From the cell containing the given text, extract its center point as [x, y] coordinate. 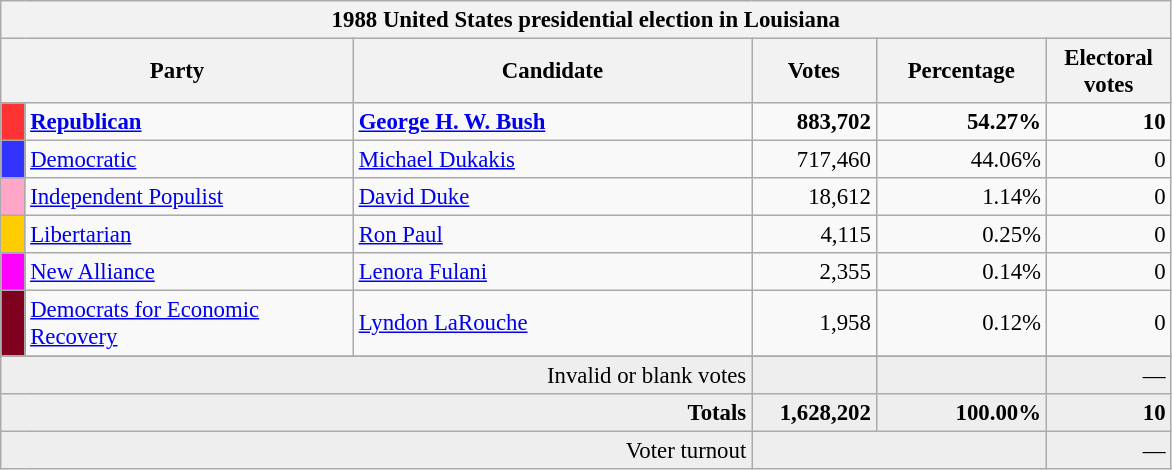
Electoral votes [1108, 72]
Democratic [189, 160]
0.12% [961, 324]
Libertarian [189, 235]
4,115 [814, 235]
Ron Paul [552, 235]
Independent Populist [189, 197]
100.00% [961, 412]
883,702 [814, 122]
Candidate [552, 72]
2,355 [814, 273]
0.14% [961, 273]
George H. W. Bush [552, 122]
1,628,202 [814, 412]
Invalid or blank votes [376, 375]
717,460 [814, 160]
Percentage [961, 72]
David Duke [552, 197]
44.06% [961, 160]
Michael Dukakis [552, 160]
Party [178, 72]
Democrats for Economic Recovery [189, 324]
Totals [376, 412]
0.25% [961, 235]
1988 United States presidential election in Louisiana [586, 20]
54.27% [961, 122]
Votes [814, 72]
Lenora Fulani [552, 273]
Voter turnout [376, 450]
1.14% [961, 197]
1,958 [814, 324]
18,612 [814, 197]
Lyndon LaRouche [552, 324]
New Alliance [189, 273]
Republican [189, 122]
